For the text-containing cell, return its midpoint in (x, y) coordinate format. 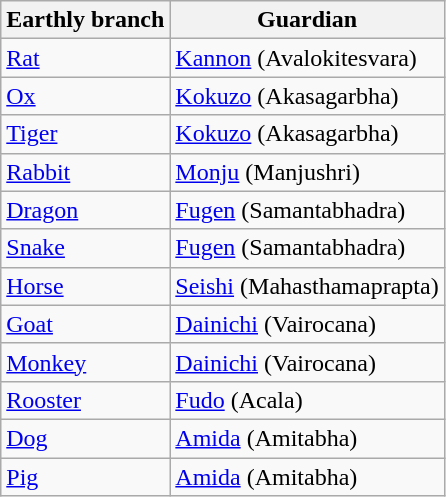
Dog (86, 438)
Pig (86, 477)
Fudo (Acala) (307, 400)
Tiger (86, 134)
Kannon (Avalokitesvara) (307, 58)
Monkey (86, 362)
Rat (86, 58)
Rabbit (86, 172)
Earthly branch (86, 20)
Dragon (86, 210)
Goat (86, 324)
Seishi (Mahasthamaprapta) (307, 286)
Guardian (307, 20)
Ox (86, 96)
Snake (86, 248)
Monju (Manjushri) (307, 172)
Horse (86, 286)
Rooster (86, 400)
